For the text-containing cell, return its midpoint in [x, y] coordinate format. 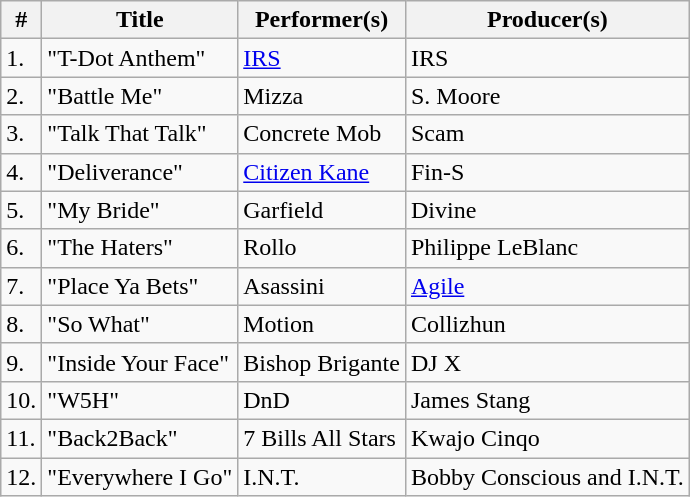
"Place Ya Bets" [140, 286]
Motion [322, 324]
Concrete Mob [322, 134]
I.N.T. [322, 477]
DnD [322, 400]
"W5H" [140, 400]
Garfield [322, 210]
Divine [547, 210]
Collizhun [547, 324]
11. [22, 438]
"The Haters" [140, 248]
12. [22, 477]
S. Moore [547, 96]
4. [22, 172]
"Deliverance" [140, 172]
7. [22, 286]
Kwajo Cinqo [547, 438]
"So What" [140, 324]
7 Bills All Stars [322, 438]
# [22, 20]
5. [22, 210]
Bishop Brigante [322, 362]
9. [22, 362]
1. [22, 58]
Bobby Conscious and I.N.T. [547, 477]
10. [22, 400]
Rollo [322, 248]
"Back2Back" [140, 438]
Title [140, 20]
"Everywhere I Go" [140, 477]
8. [22, 324]
Mizza [322, 96]
"My Bride" [140, 210]
"Battle Me" [140, 96]
Asassini [322, 286]
Performer(s) [322, 20]
DJ X [547, 362]
3. [22, 134]
Producer(s) [547, 20]
"Inside Your Face" [140, 362]
Philippe LeBlanc [547, 248]
"Talk That Talk" [140, 134]
6. [22, 248]
Fin-S [547, 172]
Citizen Kane [322, 172]
Scam [547, 134]
2. [22, 96]
Agile [547, 286]
"T-Dot Anthem" [140, 58]
James Stang [547, 400]
